Find where the given text appears and provide that cell's center as (x, y) coordinate. 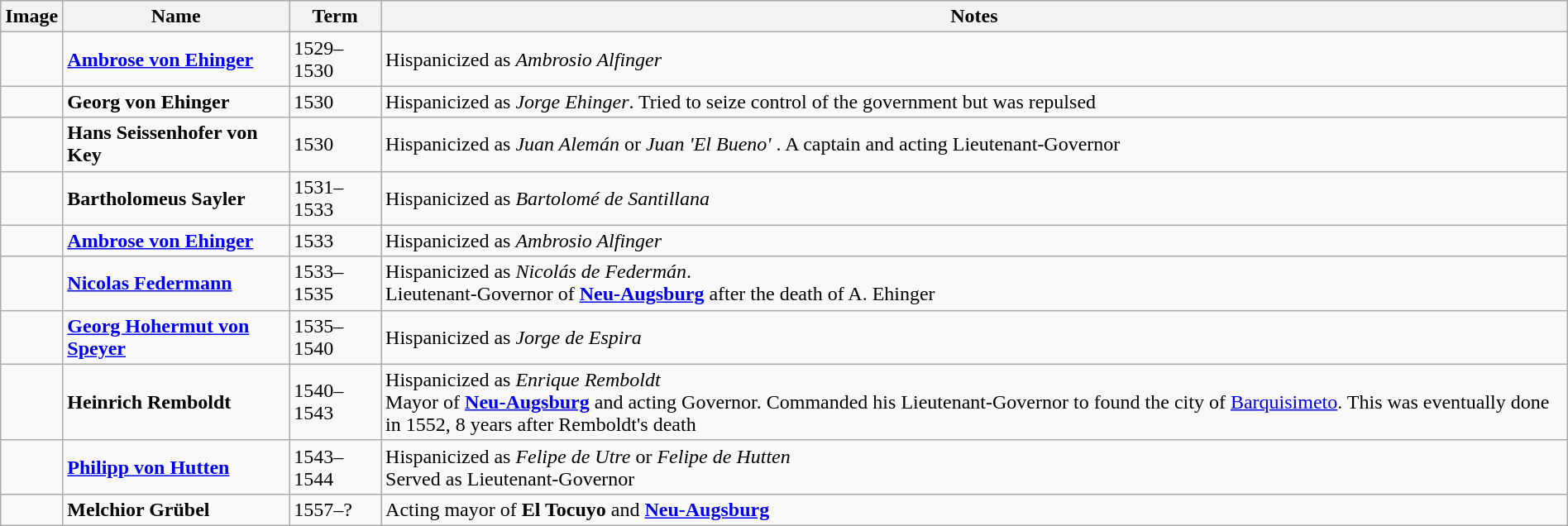
Acting mayor of El Tocuyo and Neu-Augsburg (974, 509)
1557–? (336, 509)
1540–1543 (336, 402)
Hispanicized as Jorge de Espira (974, 337)
Hispanicized as Bartolomé de Santillana (974, 198)
Georg Hohermut von Speyer (176, 337)
Name (176, 17)
Nicolas Federmann (176, 283)
1531–1533 (336, 198)
Image (31, 17)
Hispanicized as Juan Alemán or Juan 'El Bueno' . A captain and acting Lieutenant-Governor (974, 144)
Hans Seissenhofer von Key (176, 144)
1533–1535 (336, 283)
Hispanicized as Felipe de Utre or Felipe de HuttenServed as Lieutenant-Governor (974, 466)
Heinrich Remboldt (176, 402)
Melchior Grübel (176, 509)
Notes (974, 17)
1533 (336, 241)
Hispanicized as Jorge Ehinger. Tried to seize control of the government but was repulsed (974, 102)
Term (336, 17)
Bartholomeus Sayler (176, 198)
Georg von Ehinger (176, 102)
1543–1544 (336, 466)
Hispanicized as Nicolás de Federmán.Lieutenant-Governor of Neu-Augsburg after the death of A. Ehinger (974, 283)
1529–1530 (336, 60)
Philipp von Hutten (176, 466)
1535–1540 (336, 337)
